Find where the given text appears and provide that cell's center as [X, Y] coordinate. 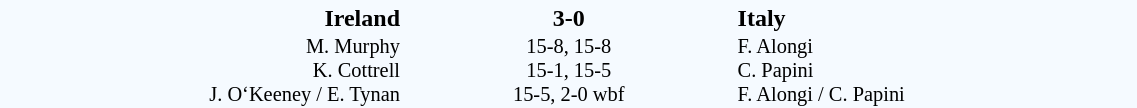
M. MurphyK. CottrellJ. O‘Keeney / E. Tynan [200, 70]
15-8, 15-815-1, 15-515-5, 2-0 wbf [568, 70]
3-0 [568, 18]
Ireland [200, 18]
